Return the (x, y) coordinate for the center point of the cell that contains the specified text.  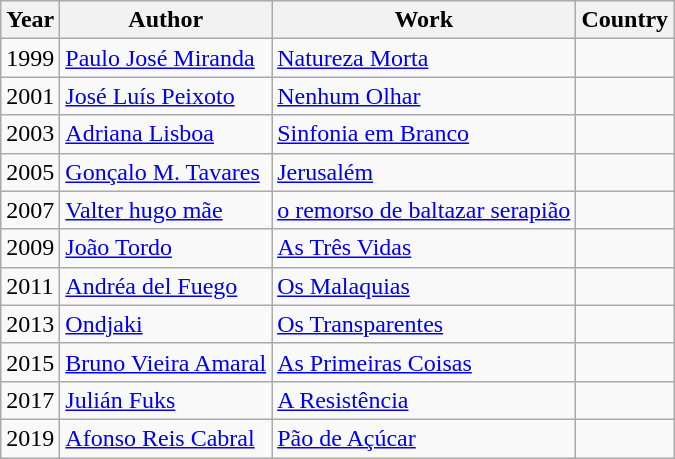
Pão de Açúcar (424, 438)
Julián Fuks (166, 400)
Sinfonia em Branco (424, 134)
As Primeiras Coisas (424, 362)
Ondjaki (166, 324)
Work (424, 20)
Adriana Lisboa (166, 134)
A Resistência (424, 400)
2011 (30, 286)
2013 (30, 324)
José Luís Peixoto (166, 96)
2009 (30, 248)
Gonçalo M. Tavares (166, 172)
2003 (30, 134)
2017 (30, 400)
Valter hugo mãe (166, 210)
As Três Vidas (424, 248)
Os Transparentes (424, 324)
Country (625, 20)
João Tordo (166, 248)
Year (30, 20)
o remorso de baltazar serapião (424, 210)
2019 (30, 438)
Natureza Morta (424, 58)
Andréa del Fuego (166, 286)
2007 (30, 210)
1999 (30, 58)
Jerusalém (424, 172)
Nenhum Olhar (424, 96)
2015 (30, 362)
Os Malaquias (424, 286)
Paulo José Miranda (166, 58)
2005 (30, 172)
Afonso Reis Cabral (166, 438)
2001 (30, 96)
Author (166, 20)
Bruno Vieira Amaral (166, 362)
